Locate the cell with the specified text and output its [X, Y] center coordinate. 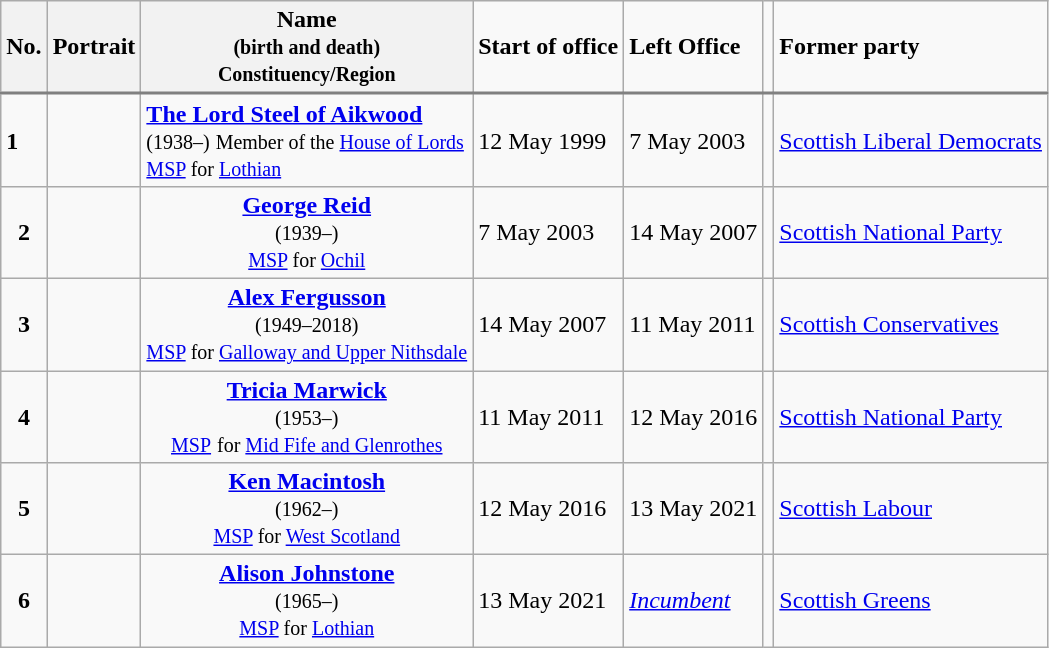
Alex Fergusson(1949–2018)MSP for Galloway and Upper Nithsdale [307, 324]
4 [24, 416]
12 May 1999 [548, 140]
Scottish Conservatives [911, 324]
6 [24, 601]
The Lord Steel of Aikwood(1938–) Member of the House of LordsMSP for Lothian [307, 140]
Ken Macintosh(1962–)MSP for West Scotland [307, 509]
Scottish Labour [911, 509]
1 [24, 140]
5 [24, 509]
2 [24, 232]
Start of office [548, 48]
Incumbent [694, 601]
Alison Johnstone(1965–)MSP for Lothian [307, 601]
Portrait [94, 48]
Name(birth and death)Constituency/Region [307, 48]
Tricia Marwick(1953–)MSP for Mid Fife and Glenrothes [307, 416]
No. [24, 48]
Scottish Greens [911, 601]
George Reid(1939–)MSP for Ochil [307, 232]
3 [24, 324]
Former party [911, 48]
Left Office [694, 48]
Scottish Liberal Democrats [911, 140]
